Provide the (x, y) coordinate of the cell's center where the given text is located.  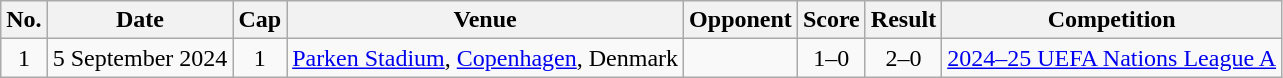
1–0 (831, 58)
2–0 (903, 58)
Venue (486, 20)
Competition (1112, 20)
2024–25 UEFA Nations League A (1112, 58)
Opponent (741, 20)
5 September 2024 (140, 58)
Date (140, 20)
Cap (260, 20)
Result (903, 20)
No. (24, 20)
Parken Stadium, Copenhagen, Denmark (486, 58)
Score (831, 20)
